Capture the cell that displays the provided text and extract its (x, y) central coordinate. 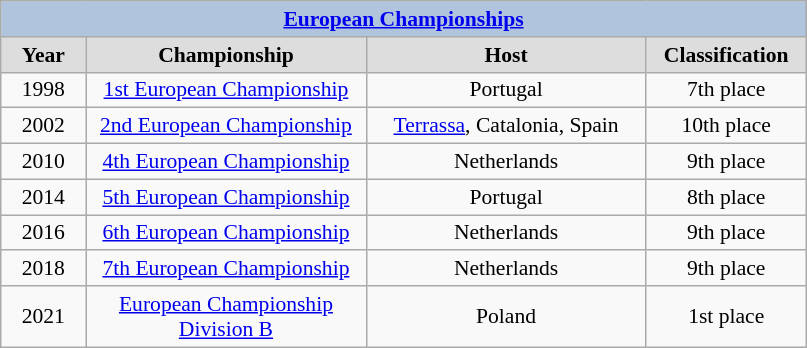
2nd European Championship (226, 126)
7th place (726, 90)
10th place (726, 126)
1998 (44, 90)
Terrassa, Catalonia, Spain (506, 126)
2021 (44, 316)
Year (44, 55)
5th European Championship (226, 197)
6th European Championship (226, 233)
7th European Championship (226, 269)
1st place (726, 316)
Poland (506, 316)
2016 (44, 233)
2010 (44, 162)
European Championships (404, 19)
Host (506, 55)
2014 (44, 197)
Championship (226, 55)
1st European Championship (226, 90)
4th European Championship (226, 162)
Classification (726, 55)
2002 (44, 126)
2018 (44, 269)
European Championship Division B (226, 316)
8th place (726, 197)
